Return (X, Y) of the center of cell containing provided text 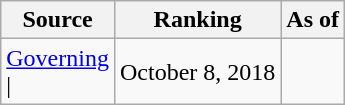
Source (58, 20)
Governing| (58, 72)
Ranking (197, 20)
October 8, 2018 (197, 72)
As of (313, 20)
